Provide the (x, y) coordinate of the cell's center where the given text is located.  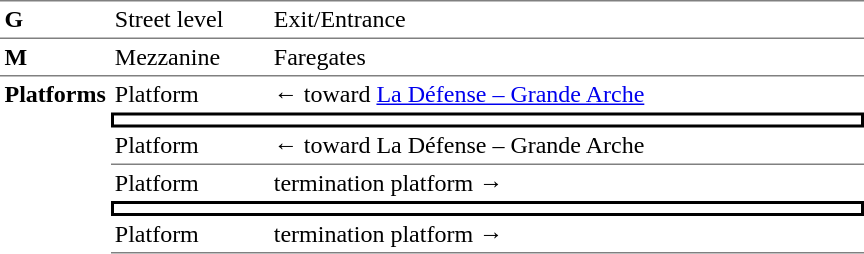
M (55, 58)
G (55, 20)
Mezzanine (190, 58)
Faregates (566, 58)
Exit/Entrance (566, 20)
Platforms (55, 164)
Street level (190, 20)
